Identify which cell holds the provided text, then report its [x, y] central coordinate. 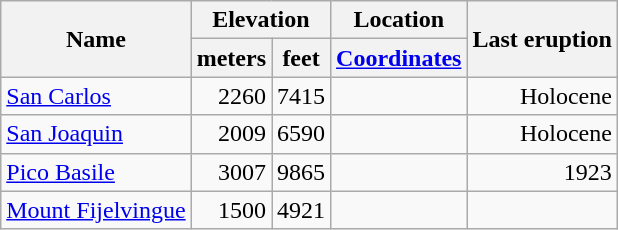
Mount Fijelvingue [96, 210]
7415 [302, 96]
9865 [302, 172]
6590 [302, 134]
2260 [231, 96]
Last eruption [542, 39]
San Joaquin [96, 134]
Location [399, 20]
1500 [231, 210]
Elevation [260, 20]
Coordinates [399, 58]
1923 [542, 172]
San Carlos [96, 96]
Pico Basile [96, 172]
feet [302, 58]
meters [231, 58]
2009 [231, 134]
4921 [302, 210]
3007 [231, 172]
Name [96, 39]
